Scan for the cell matching the given text and deliver its (x, y) coordinate at center. 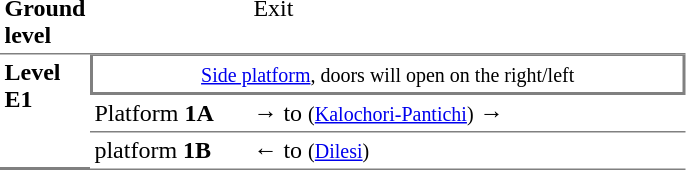
Platform 1Α (170, 114)
platform 1Β (170, 151)
Side platform, doors will open on the right/left (388, 74)
LevelΕ1 (45, 112)
← to (Dilesi) (467, 151)
→ to (Kalochori-Pantichi) → (467, 114)
